Find where the given text appears and provide that cell's center as [X, Y] coordinate. 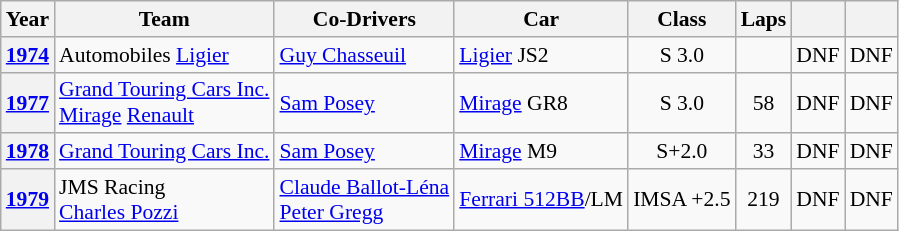
1974 [28, 55]
1979 [28, 200]
219 [764, 200]
58 [764, 102]
Ligier JS2 [541, 55]
Ferrari 512BB/LM [541, 200]
Mirage M9 [541, 152]
1978 [28, 152]
Guy Chasseuil [364, 55]
Co-Drivers [364, 19]
33 [764, 152]
Year [28, 19]
Mirage GR8 [541, 102]
Team [164, 19]
Automobiles Ligier [164, 55]
IMSA +2.5 [682, 200]
Laps [764, 19]
Grand Touring Cars Inc. Mirage Renault [164, 102]
JMS Racing Charles Pozzi [164, 200]
S+2.0 [682, 152]
1977 [28, 102]
Car [541, 19]
Grand Touring Cars Inc. [164, 152]
Claude Ballot-Léna Peter Gregg [364, 200]
Class [682, 19]
